Identify which cell holds the provided text, then report its [x, y] central coordinate. 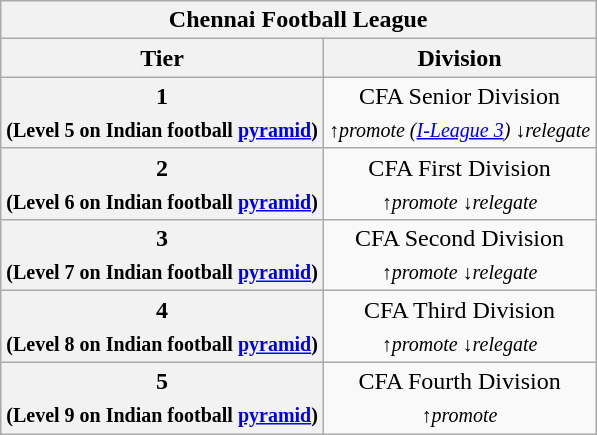
Division [459, 58]
CFA First Division↑promote ↓relegate [459, 184]
Chennai Football League [298, 20]
CFA Third Division↑promote ↓relegate [459, 326]
5(Level 9 on Indian football pyramid) [162, 398]
CFA Second Division↑promote ↓relegate [459, 256]
CFA Senior Division↑promote (I-League 3) ↓relegate [459, 112]
4(Level 8 on Indian football pyramid) [162, 326]
Tier [162, 58]
2(Level 6 on Indian football pyramid) [162, 184]
1(Level 5 on Indian football pyramid) [162, 112]
CFA Fourth Division↑promote [459, 398]
3(Level 7 on Indian football pyramid) [162, 256]
